Capture the cell that displays the provided text and extract its (x, y) central coordinate. 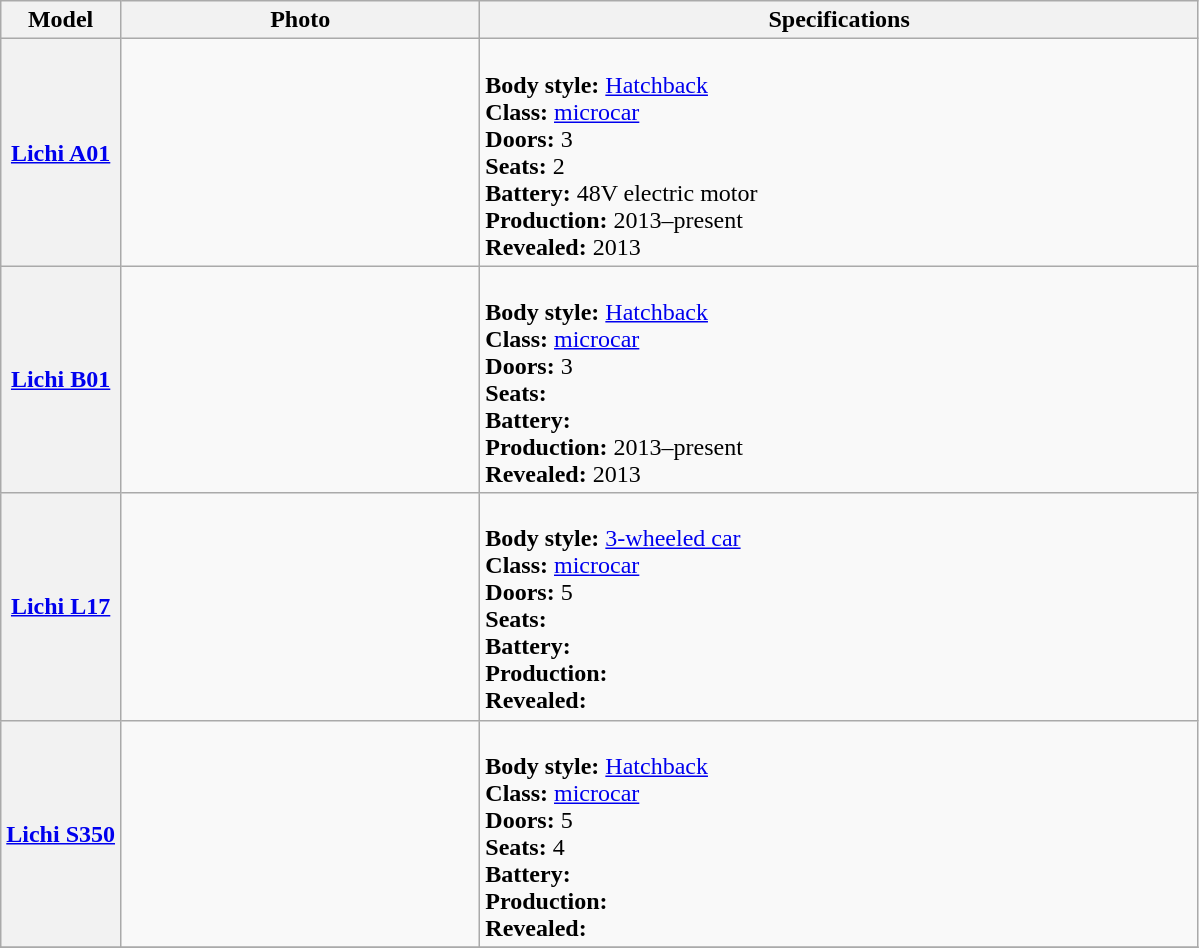
Specifications (840, 20)
Model (61, 20)
Lichi L17 (61, 606)
Body style: HatchbackClass: microcarDoors: 3Seats:Battery:Production: 2013–presentRevealed: 2013 (840, 380)
Body style: HatchbackClass: microcarDoors: 5Seats: 4Battery:Production:Revealed: (840, 834)
Lichi A01 (61, 152)
Lichi B01 (61, 380)
Body style: 3-wheeled carClass: microcarDoors: 5Seats:Battery:Production:Revealed: (840, 606)
Body style: HatchbackClass: microcarDoors: 3Seats: 2Battery: 48V electric motorProduction: 2013–presentRevealed: 2013 (840, 152)
Lichi S350 (61, 834)
Photo (300, 20)
